Extract the (X, Y) coordinate from the center of the cell holding the provided text.  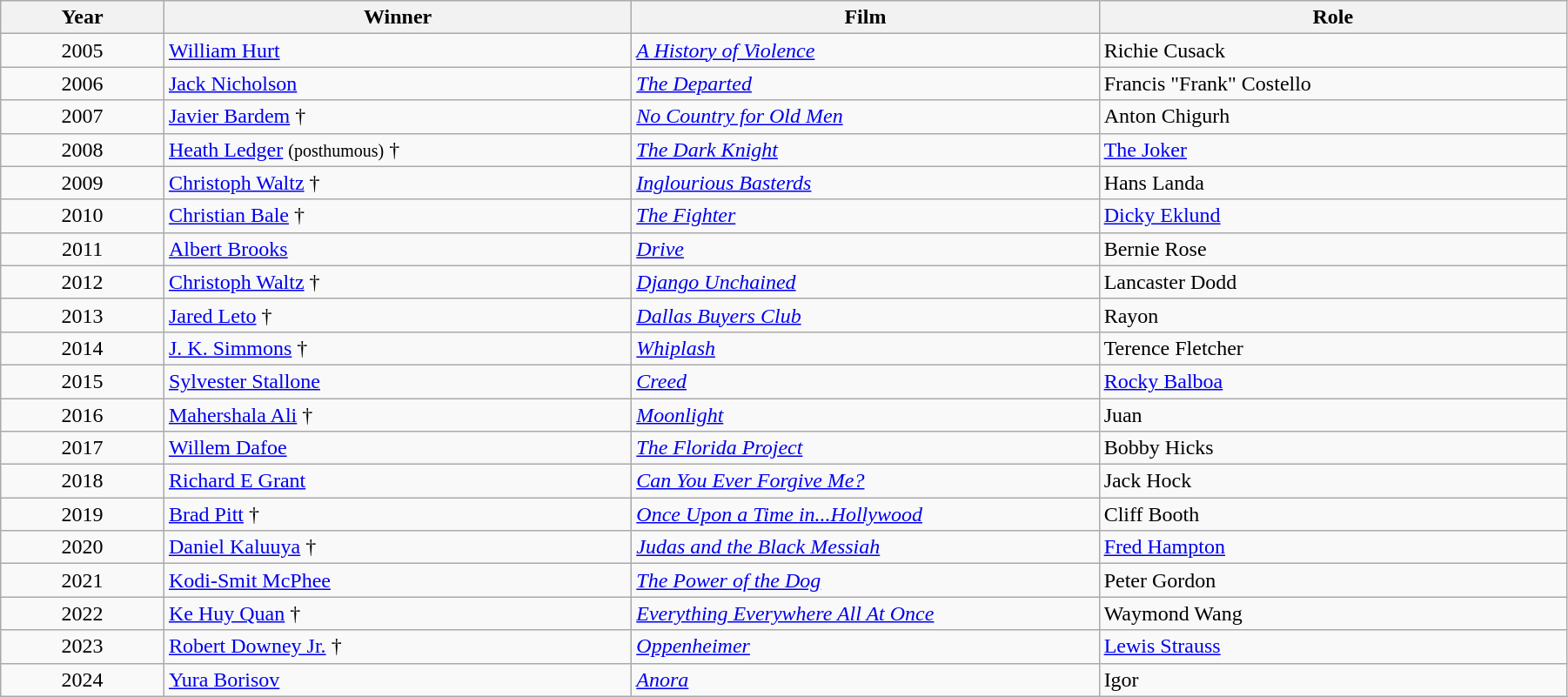
Whiplash (865, 348)
A History of Violence (865, 50)
Igor (1333, 680)
Film (865, 17)
Terence Fletcher (1333, 348)
Daniel Kaluuya † (397, 547)
J. K. Simmons † (397, 348)
2005 (83, 50)
The Departed (865, 84)
Year (83, 17)
2022 (83, 613)
2009 (83, 183)
Lewis Strauss (1333, 647)
Fred Hampton (1333, 547)
No Country for Old Men (865, 117)
Anora (865, 680)
2006 (83, 84)
Francis "Frank" Costello (1333, 84)
The Power of the Dog (865, 580)
The Joker (1333, 150)
2013 (83, 315)
Bobby Hicks (1333, 448)
Inglourious Basterds (865, 183)
Willem Dafoe (397, 448)
2024 (83, 680)
Heath Ledger (posthumous) † (397, 150)
2021 (83, 580)
Albert Brooks (397, 249)
Winner (397, 17)
Once Upon a Time in...Hollywood (865, 514)
2011 (83, 249)
Juan (1333, 415)
Dallas Buyers Club (865, 315)
Role (1333, 17)
Everything Everywhere All At Once (865, 613)
Creed (865, 381)
Christian Bale † (397, 216)
Lancaster Dodd (1333, 282)
William Hurt (397, 50)
2020 (83, 547)
Drive (865, 249)
2010 (83, 216)
Judas and the Black Messiah (865, 547)
Jack Hock (1333, 481)
Dicky Eklund (1333, 216)
2017 (83, 448)
Django Unchained (865, 282)
Brad Pitt † (397, 514)
Richie Cusack (1333, 50)
Yura Borisov (397, 680)
Rayon (1333, 315)
The Fighter (865, 216)
Anton Chigurh (1333, 117)
2014 (83, 348)
Oppenheimer (865, 647)
Can You Ever Forgive Me? (865, 481)
Kodi-Smit McPhee (397, 580)
Richard E Grant (397, 481)
Hans Landa (1333, 183)
Rocky Balboa (1333, 381)
2019 (83, 514)
2015 (83, 381)
Robert Downey Jr. † (397, 647)
Waymond Wang (1333, 613)
Peter Gordon (1333, 580)
Javier Bardem † (397, 117)
The Dark Knight (865, 150)
2018 (83, 481)
Jared Leto † (397, 315)
Mahershala Ali † (397, 415)
Ke Huy Quan † (397, 613)
2012 (83, 282)
Cliff Booth (1333, 514)
2023 (83, 647)
2007 (83, 117)
Moonlight (865, 415)
Sylvester Stallone (397, 381)
2016 (83, 415)
Bernie Rose (1333, 249)
2008 (83, 150)
The Florida Project (865, 448)
Jack Nicholson (397, 84)
